Search for the cell housing the specified text and yield its (X, Y) center coordinate. 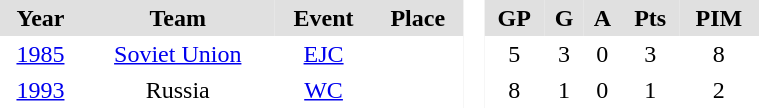
A (602, 18)
Place (418, 18)
GP (514, 18)
Soviet Union (178, 54)
1993 (40, 90)
PIM (718, 18)
Pts (650, 18)
EJC (324, 54)
Year (40, 18)
WC (324, 90)
Event (324, 18)
G (564, 18)
Russia (178, 90)
1985 (40, 54)
Team (178, 18)
5 (514, 54)
2 (718, 90)
